From the cell containing the given text, extract its center point as [x, y] coordinate. 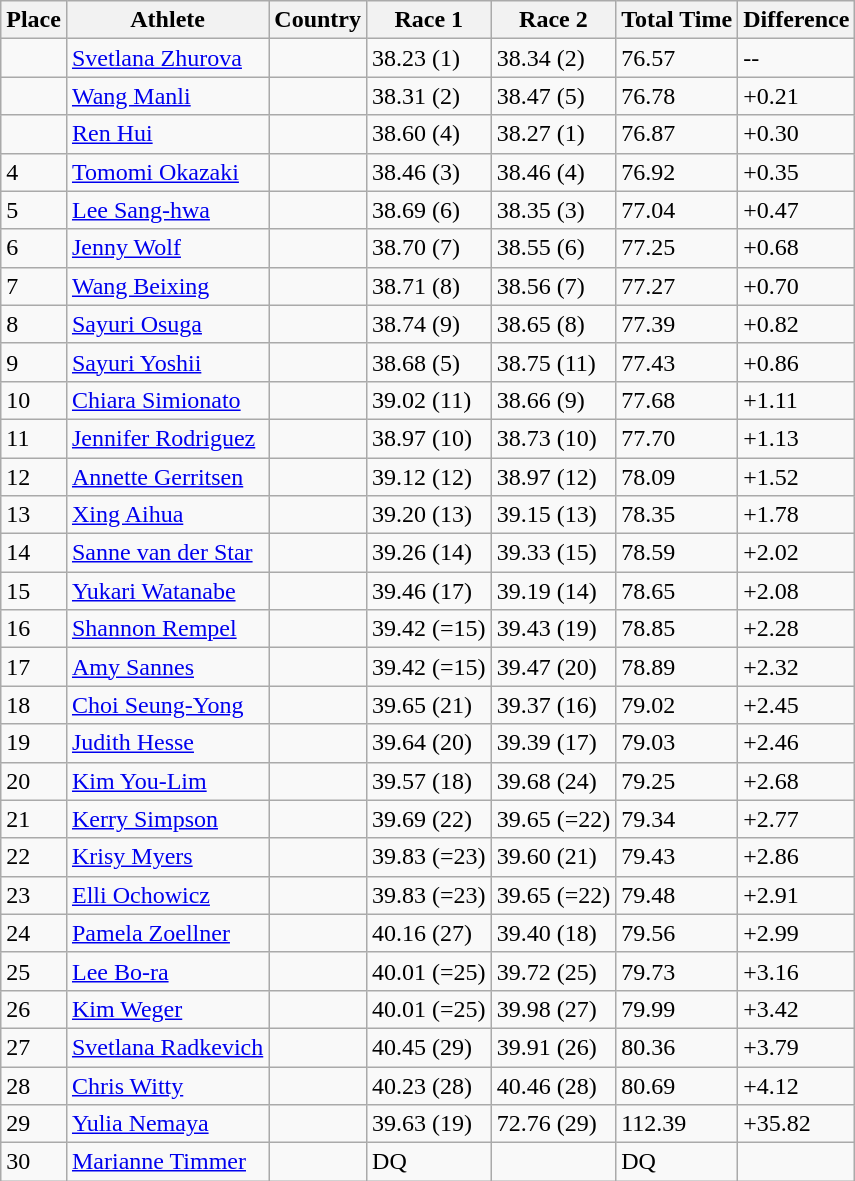
76.92 [677, 172]
79.25 [677, 781]
79.34 [677, 819]
+0.86 [796, 362]
+1.78 [796, 515]
Chris Witty [167, 1085]
+1.52 [796, 477]
39.68 (24) [554, 781]
Race 1 [430, 20]
Sanne van der Star [167, 553]
39.69 (22) [430, 819]
-- [796, 58]
23 [34, 895]
13 [34, 515]
79.02 [677, 705]
+2.86 [796, 857]
Kerry Simpson [167, 819]
39.98 (27) [554, 1009]
38.46 (3) [430, 172]
Lee Bo-ra [167, 971]
Marianne Timmer [167, 1162]
7 [34, 286]
+2.08 [796, 591]
39.57 (18) [430, 781]
79.48 [677, 895]
38.46 (4) [554, 172]
Amy Sannes [167, 667]
38.68 (5) [430, 362]
39.40 (18) [554, 933]
+1.11 [796, 400]
+0.47 [796, 210]
78.89 [677, 667]
Svetlana Radkevich [167, 1047]
Lee Sang-hwa [167, 210]
+2.68 [796, 781]
77.70 [677, 438]
39.63 (19) [430, 1124]
Jenny Wolf [167, 248]
39.20 (13) [430, 515]
Xing Aihua [167, 515]
38.75 (11) [554, 362]
39.37 (16) [554, 705]
Sayuri Yoshii [167, 362]
+2.91 [796, 895]
18 [34, 705]
4 [34, 172]
79.03 [677, 743]
Kim Weger [167, 1009]
39.26 (14) [430, 553]
39.19 (14) [554, 591]
+2.99 [796, 933]
Yulia Nemaya [167, 1124]
38.23 (1) [430, 58]
39.02 (11) [430, 400]
76.87 [677, 134]
20 [34, 781]
39.39 (17) [554, 743]
17 [34, 667]
30 [34, 1162]
39.15 (13) [554, 515]
+0.68 [796, 248]
Pamela Zoellner [167, 933]
38.65 (8) [554, 324]
Krisy Myers [167, 857]
39.64 (20) [430, 743]
+2.46 [796, 743]
76.57 [677, 58]
Annette Gerritsen [167, 477]
38.97 (10) [430, 438]
72.76 (29) [554, 1124]
+3.79 [796, 1047]
6 [34, 248]
Chiara Simionato [167, 400]
78.35 [677, 515]
+0.82 [796, 324]
77.39 [677, 324]
38.60 (4) [430, 134]
77.43 [677, 362]
Svetlana Zhurova [167, 58]
25 [34, 971]
Athlete [167, 20]
77.27 [677, 286]
29 [34, 1124]
Difference [796, 20]
80.36 [677, 1047]
8 [34, 324]
39.60 (21) [554, 857]
+0.35 [796, 172]
77.04 [677, 210]
79.99 [677, 1009]
39.12 (12) [430, 477]
38.73 (10) [554, 438]
38.34 (2) [554, 58]
15 [34, 591]
78.09 [677, 477]
+0.30 [796, 134]
Tomomi Okazaki [167, 172]
78.59 [677, 553]
40.23 (28) [430, 1085]
38.74 (9) [430, 324]
39.72 (25) [554, 971]
28 [34, 1085]
Total Time [677, 20]
38.31 (2) [430, 96]
Kim You-Lim [167, 781]
21 [34, 819]
112.39 [677, 1124]
78.65 [677, 591]
9 [34, 362]
38.69 (6) [430, 210]
38.56 (7) [554, 286]
79.73 [677, 971]
39.65 (21) [430, 705]
+3.42 [796, 1009]
Ren Hui [167, 134]
16 [34, 629]
10 [34, 400]
19 [34, 743]
Sayuri Osuga [167, 324]
12 [34, 477]
24 [34, 933]
14 [34, 553]
39.46 (17) [430, 591]
38.35 (3) [554, 210]
+0.70 [796, 286]
+3.16 [796, 971]
77.68 [677, 400]
+0.21 [796, 96]
Place [34, 20]
+35.82 [796, 1124]
Judith Hesse [167, 743]
27 [34, 1047]
Jennifer Rodriguez [167, 438]
79.43 [677, 857]
26 [34, 1009]
40.45 (29) [430, 1047]
5 [34, 210]
+2.28 [796, 629]
79.56 [677, 933]
38.66 (9) [554, 400]
80.69 [677, 1085]
76.78 [677, 96]
Shannon Rempel [167, 629]
40.16 (27) [430, 933]
40.46 (28) [554, 1085]
38.70 (7) [430, 248]
Wang Manli [167, 96]
Country [318, 20]
+2.02 [796, 553]
22 [34, 857]
39.43 (19) [554, 629]
Wang Beixing [167, 286]
39.33 (15) [554, 553]
Yukari Watanabe [167, 591]
+2.45 [796, 705]
38.27 (1) [554, 134]
+4.12 [796, 1085]
39.91 (26) [554, 1047]
Race 2 [554, 20]
38.97 (12) [554, 477]
11 [34, 438]
78.85 [677, 629]
77.25 [677, 248]
Elli Ochowicz [167, 895]
39.47 (20) [554, 667]
+2.32 [796, 667]
38.55 (6) [554, 248]
38.47 (5) [554, 96]
Choi Seung-Yong [167, 705]
38.71 (8) [430, 286]
+2.77 [796, 819]
+1.13 [796, 438]
